Locate the cell with the specified text and output its [x, y] center coordinate. 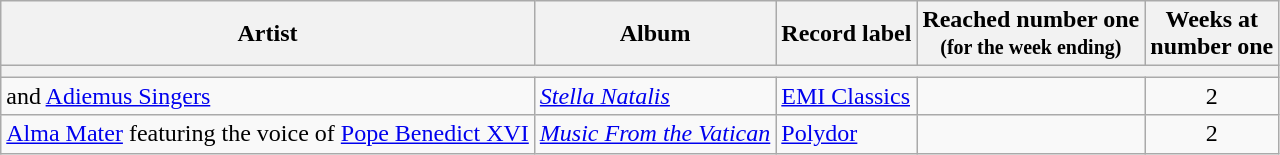
Stella Natalis [654, 96]
Album [654, 34]
Record label [846, 34]
and Adiemus Singers [268, 96]
EMI Classics [846, 96]
Weeks atnumber one [1212, 34]
Polydor [846, 134]
Music From the Vatican [654, 134]
Artist [268, 34]
Alma Mater featuring the voice of Pope Benedict XVI [268, 134]
Reached number one(for the week ending) [1031, 34]
